Find where the given text appears and provide that cell's center as [x, y] coordinate. 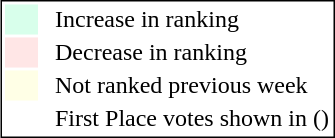
First Place votes shown in () [192, 119]
Increase in ranking [192, 19]
Decrease in ranking [192, 53]
Not ranked previous week [192, 85]
